Identify which cell holds the provided text, then report its (X, Y) central coordinate. 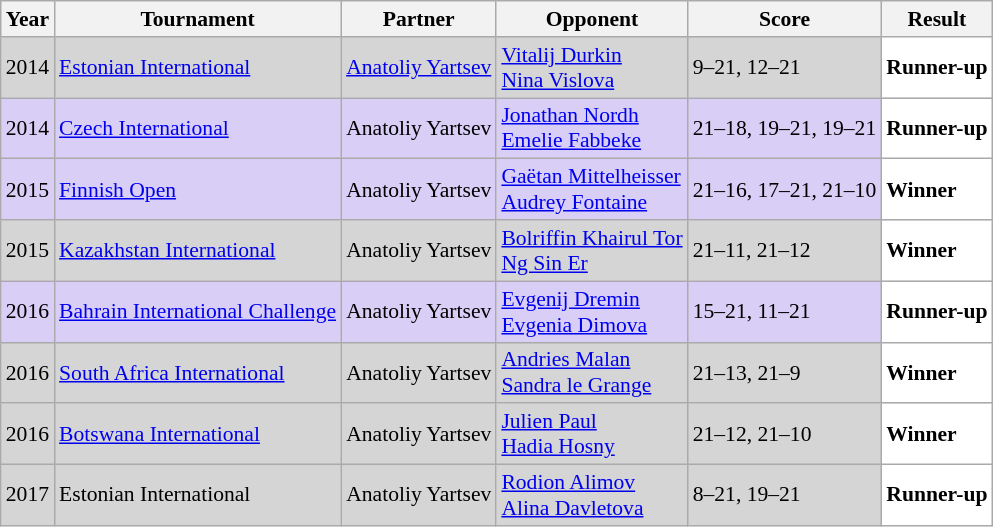
Partner (418, 19)
15–21, 11–21 (785, 312)
Rodion Alimov Alina Davletova (592, 496)
Year (28, 19)
9–21, 12–21 (785, 68)
Vitalij Durkin Nina Vislova (592, 68)
21–12, 21–10 (785, 434)
8–21, 19–21 (785, 496)
2017 (28, 496)
Gaëtan Mittelheisser Audrey Fontaine (592, 190)
Bolriffin Khairul Tor Ng Sin Er (592, 250)
Czech International (198, 128)
21–11, 21–12 (785, 250)
Result (936, 19)
Evgenij Dremin Evgenia Dimova (592, 312)
Botswana International (198, 434)
Kazakhstan International (198, 250)
Finnish Open (198, 190)
21–13, 21–9 (785, 372)
Julien Paul Hadia Hosny (592, 434)
South Africa International (198, 372)
Jonathan Nordh Emelie Fabbeke (592, 128)
Opponent (592, 19)
21–16, 17–21, 21–10 (785, 190)
Andries Malan Sandra le Grange (592, 372)
21–18, 19–21, 19–21 (785, 128)
Tournament (198, 19)
Score (785, 19)
Bahrain International Challenge (198, 312)
